Extract the [X, Y] coordinate from the center of the cell holding the provided text.  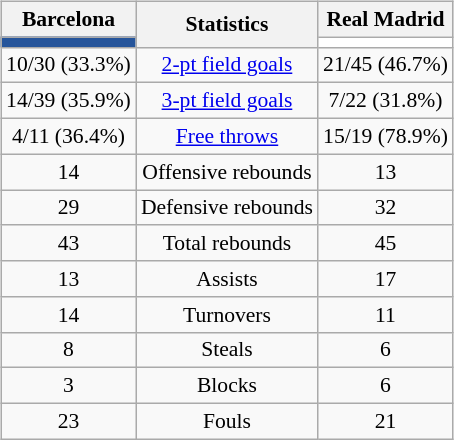
14/39 (35.9%) [68, 101]
2-pt field goals [227, 65]
10/30 (33.3%) [68, 65]
Statistics [227, 24]
8 [68, 350]
15/19 (78.9%) [386, 136]
Free throws [227, 136]
3 [68, 386]
Total rebounds [227, 243]
Blocks [227, 386]
Fouls [227, 421]
Assists [227, 279]
21/45 (46.7%) [386, 65]
21 [386, 421]
Turnovers [227, 314]
11 [386, 314]
3-pt field goals [227, 101]
Real Madrid [386, 19]
Barcelona [68, 19]
43 [68, 243]
45 [386, 243]
17 [386, 279]
7/22 (31.8%) [386, 101]
23 [68, 421]
Defensive rebounds [227, 208]
4/11 (36.4%) [68, 136]
29 [68, 208]
32 [386, 208]
Steals [227, 350]
Offensive rebounds [227, 172]
